Determine the [X, Y] coordinate at the center of the cell enclosing the given text.  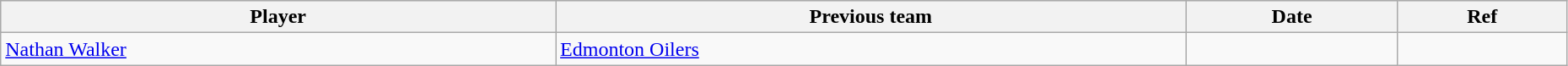
Player [278, 17]
Nathan Walker [278, 49]
Edmonton Oilers [870, 49]
Previous team [870, 17]
Date [1292, 17]
Ref [1482, 17]
